Identify which cell holds the provided text, then report its [x, y] central coordinate. 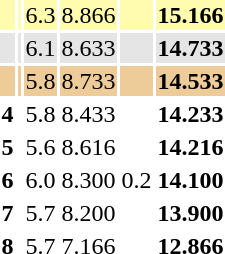
8.300 [88, 180]
8.733 [88, 81]
8.616 [88, 147]
14.216 [190, 147]
14.733 [190, 48]
6.1 [40, 48]
6.3 [40, 15]
8.433 [88, 114]
6.0 [40, 180]
14.533 [190, 81]
8.200 [88, 213]
14.100 [190, 180]
7 [8, 213]
5 [8, 147]
0.2 [136, 180]
6 [8, 180]
15.166 [190, 15]
14.233 [190, 114]
5.6 [40, 147]
8.866 [88, 15]
8.633 [88, 48]
4 [8, 114]
5.7 [40, 213]
13.900 [190, 213]
